Extract the [x, y] coordinate from the center of the cell holding the provided text.  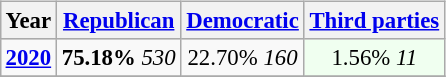
22.70% 160 [242, 58]
Third parties [374, 21]
2020 [28, 58]
1.56% 11 [374, 58]
Year [28, 21]
Democratic [242, 21]
75.18% 530 [118, 58]
Republican [118, 21]
